Extract the (X, Y) coordinate from the center of the cell holding the provided text.  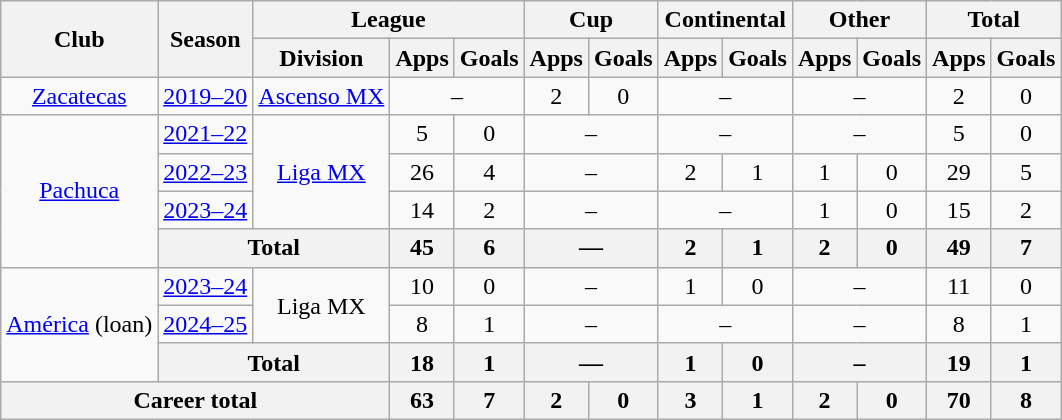
2021–22 (206, 134)
4 (489, 172)
Zacatecas (80, 96)
11 (959, 286)
2022–23 (206, 172)
70 (959, 400)
Division (322, 58)
2019–20 (206, 96)
63 (422, 400)
15 (959, 210)
29 (959, 172)
Continental (725, 20)
14 (422, 210)
Ascenso MX (322, 96)
Pachuca (80, 191)
18 (422, 362)
6 (489, 248)
26 (422, 172)
19 (959, 362)
45 (422, 248)
Cup (591, 20)
Club (80, 39)
Other (859, 20)
Career total (196, 400)
League (388, 20)
10 (422, 286)
2024–25 (206, 324)
49 (959, 248)
Season (206, 39)
3 (690, 400)
América (loan) (80, 324)
